Pinpoint the cell where the given text exists, returning its [X, Y] midpoint coordinate. 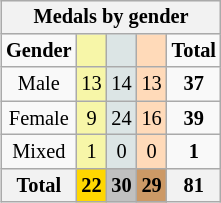
9 [91, 118]
22 [91, 185]
Gender [38, 51]
16 [152, 118]
Female [38, 118]
Mixed [38, 152]
24 [122, 118]
29 [152, 185]
Male [38, 84]
37 [194, 84]
81 [194, 185]
14 [122, 84]
39 [194, 118]
Medals by gender [111, 17]
30 [122, 185]
